Return (x, y) of the center of cell containing provided text 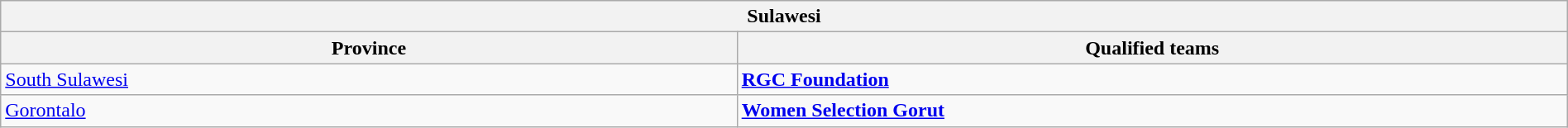
Gorontalo (369, 111)
RGC Foundation (1152, 79)
Qualified teams (1152, 48)
Sulawesi (784, 17)
South Sulawesi (369, 79)
Province (369, 48)
Women Selection Gorut (1152, 111)
